Identify which cell holds the provided text, then report its [X, Y] central coordinate. 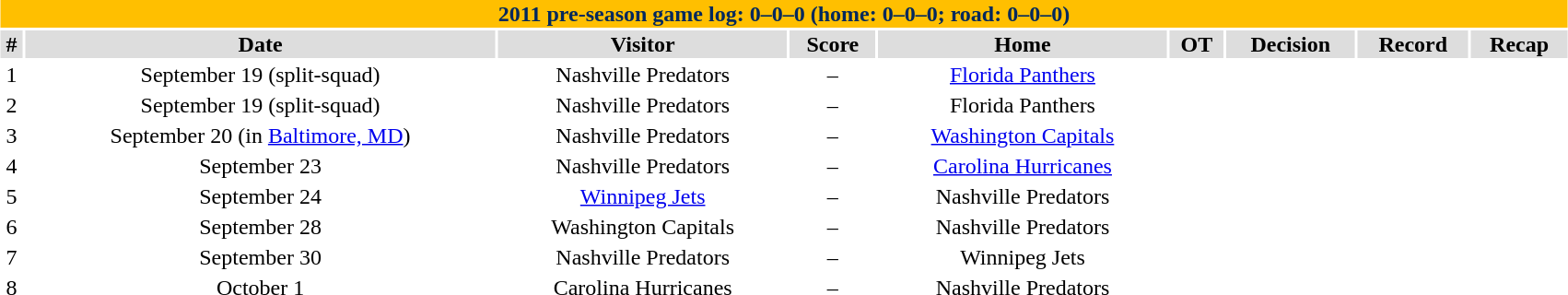
Record [1413, 44]
September 20 (in Baltimore, MD) [260, 136]
September 28 [260, 227]
Carolina Hurricanes [1023, 166]
September 23 [260, 166]
# [11, 44]
September 24 [260, 196]
1 [11, 75]
7 [11, 257]
Score [833, 44]
Decision [1290, 44]
2 [11, 105]
6 [11, 227]
4 [11, 166]
3 [11, 136]
2011 pre-season game log: 0–0–0 (home: 0–0–0; road: 0–0–0) [784, 14]
Visitor [643, 44]
5 [11, 196]
September 30 [260, 257]
Date [260, 44]
OT [1198, 44]
Home [1023, 44]
Recap [1519, 44]
